Find where the given text appears and provide that cell's center as (x, y) coordinate. 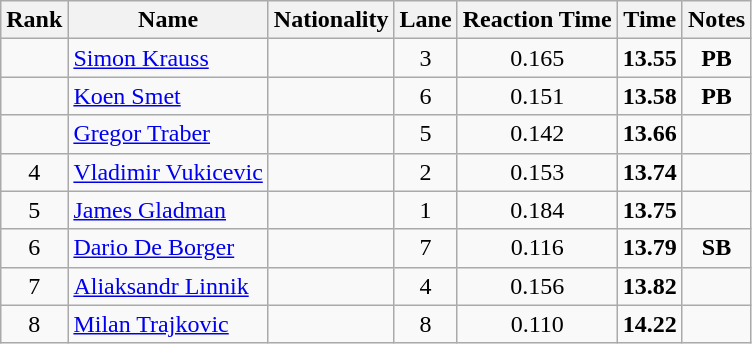
0.184 (537, 210)
Reaction Time (537, 20)
3 (426, 58)
13.66 (650, 134)
Aliaksandr Linnik (168, 286)
Simon Krauss (168, 58)
1 (426, 210)
Time (650, 20)
Vladimir Vukicevic (168, 172)
13.82 (650, 286)
13.74 (650, 172)
Dario De Borger (168, 248)
Lane (426, 20)
13.55 (650, 58)
0.142 (537, 134)
0.116 (537, 248)
Notes (716, 20)
0.110 (537, 324)
SB (716, 248)
Rank (34, 20)
Milan Trajkovic (168, 324)
0.156 (537, 286)
13.79 (650, 248)
14.22 (650, 324)
2 (426, 172)
0.151 (537, 96)
13.75 (650, 210)
0.165 (537, 58)
0.153 (537, 172)
Nationality (331, 20)
Name (168, 20)
James Gladman (168, 210)
Gregor Traber (168, 134)
13.58 (650, 96)
Koen Smet (168, 96)
